Find where the given text appears and provide that cell's center as (X, Y) coordinate. 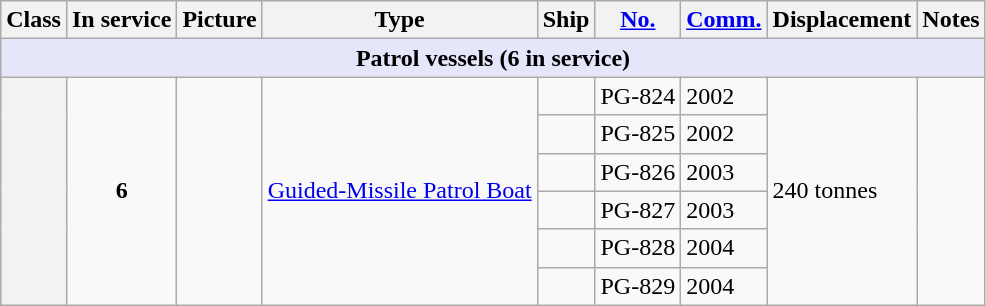
PG-825 (638, 134)
Displacement (842, 20)
No. (638, 20)
Type (400, 20)
Comm. (724, 20)
PG-824 (638, 96)
240 tonnes (842, 191)
Patrol vessels (6 in service) (493, 58)
PG-829 (638, 286)
Class (34, 20)
Guided-Missile Patrol Boat (400, 191)
6 (121, 191)
Ship (566, 20)
Notes (951, 20)
PG-827 (638, 210)
Picture (220, 20)
PG-828 (638, 248)
PG-826 (638, 172)
In service (121, 20)
